Extract the [X, Y] coordinate from the center of the cell holding the provided text.  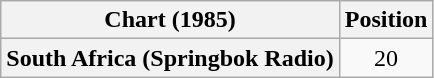
Chart (1985) [170, 20]
South Africa (Springbok Radio) [170, 58]
Position [386, 20]
20 [386, 58]
